Identify which cell holds the provided text, then report its (X, Y) central coordinate. 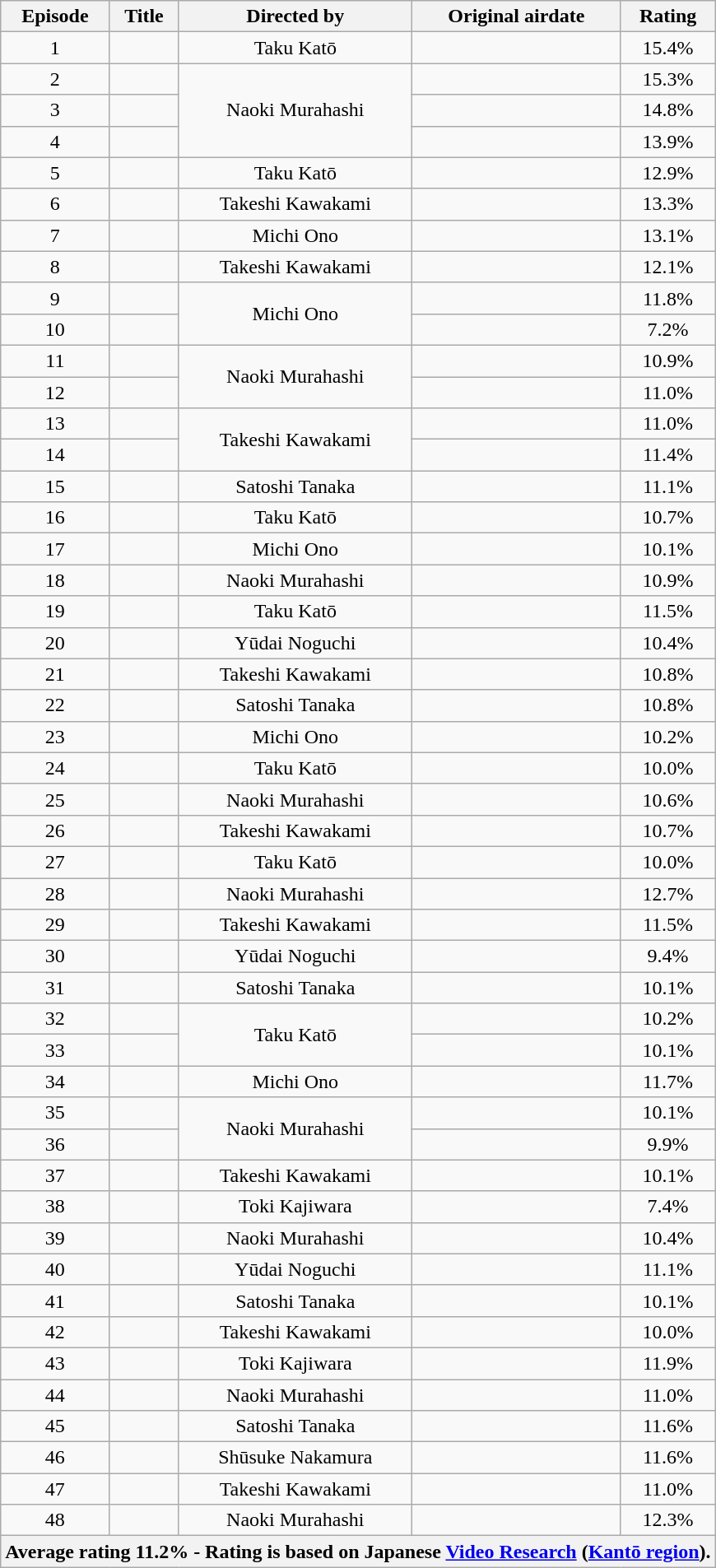
11.7% (668, 1082)
29 (55, 925)
32 (55, 1019)
20 (55, 643)
Rating (668, 16)
18 (55, 580)
13.1% (668, 235)
23 (55, 737)
30 (55, 956)
2 (55, 79)
9 (55, 298)
Episode (55, 16)
Title (144, 16)
42 (55, 1332)
21 (55, 674)
8 (55, 267)
39 (55, 1238)
15.3% (668, 79)
19 (55, 612)
11.8% (668, 298)
36 (55, 1144)
33 (55, 1050)
41 (55, 1300)
16 (55, 518)
12 (55, 393)
7.4% (668, 1207)
11 (55, 361)
35 (55, 1113)
14.8% (668, 110)
Directed by (295, 16)
11.4% (668, 455)
10 (55, 329)
12.9% (668, 173)
Shūsuke Nakamura (295, 1458)
22 (55, 705)
12.1% (668, 267)
37 (55, 1175)
38 (55, 1207)
11.9% (668, 1363)
28 (55, 893)
6 (55, 204)
9.9% (668, 1144)
24 (55, 768)
14 (55, 455)
10.6% (668, 799)
3 (55, 110)
13.9% (668, 142)
Average rating 11.2% - Rating is based on Japanese Video Research (Kantō region). (358, 1552)
7.2% (668, 329)
27 (55, 862)
40 (55, 1269)
15 (55, 486)
7 (55, 235)
12.3% (668, 1520)
45 (55, 1426)
1 (55, 48)
13 (55, 424)
46 (55, 1458)
15.4% (668, 48)
Original airdate (517, 16)
47 (55, 1489)
5 (55, 173)
31 (55, 988)
43 (55, 1363)
4 (55, 142)
9.4% (668, 956)
44 (55, 1395)
17 (55, 549)
34 (55, 1082)
25 (55, 799)
48 (55, 1520)
13.3% (668, 204)
12.7% (668, 893)
26 (55, 831)
